Detect which cell encompasses the target text, then output its [x, y] center coordinate. 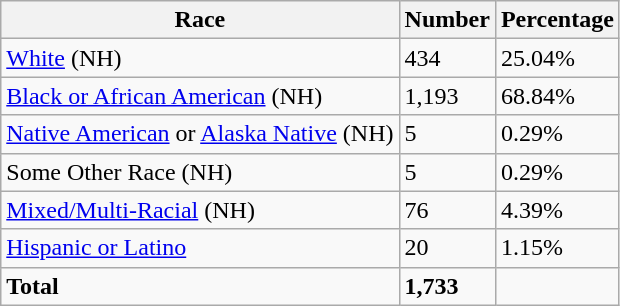
Total [200, 286]
Some Other Race (NH) [200, 172]
Percentage [557, 20]
434 [447, 58]
1,733 [447, 286]
1,193 [447, 96]
Black or African American (NH) [200, 96]
Hispanic or Latino [200, 248]
76 [447, 210]
68.84% [557, 96]
1.15% [557, 248]
Native American or Alaska Native (NH) [200, 134]
Number [447, 20]
25.04% [557, 58]
Mixed/Multi-Racial (NH) [200, 210]
Race [200, 20]
White (NH) [200, 58]
20 [447, 248]
4.39% [557, 210]
